Output the [X, Y] coordinate of the center of the cell containing the given text.  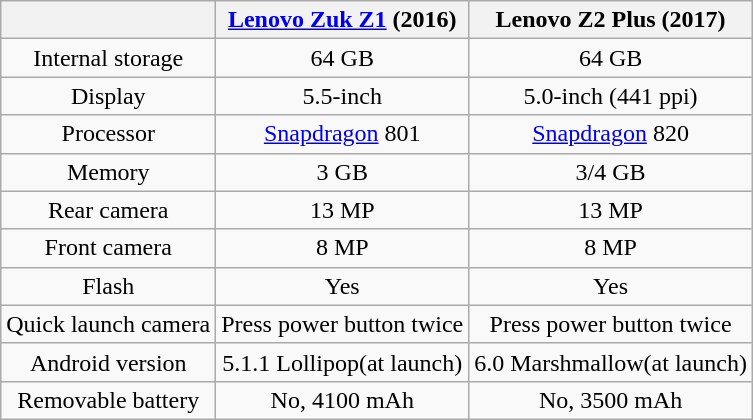
Snapdragon 801 [342, 134]
3/4 GB [611, 172]
Memory [108, 172]
5.5-inch [342, 96]
5.1.1 Lollipop(at launch) [342, 362]
No, 3500 mAh [611, 400]
Internal storage [108, 58]
Lenovo Zuk Z1 (2016) [342, 20]
3 GB [342, 172]
Front camera [108, 248]
Quick launch camera [108, 324]
Removable battery [108, 400]
Android version [108, 362]
Processor [108, 134]
Snapdragon 820 [611, 134]
Rear camera [108, 210]
Lenovo Z2 Plus (2017) [611, 20]
Flash [108, 286]
Display [108, 96]
5.0-inch (441 ppi) [611, 96]
6.0 Marshmallow(at launch) [611, 362]
No, 4100 mAh [342, 400]
